Provide the [X, Y] coordinate of the cell's center where the given text is located.  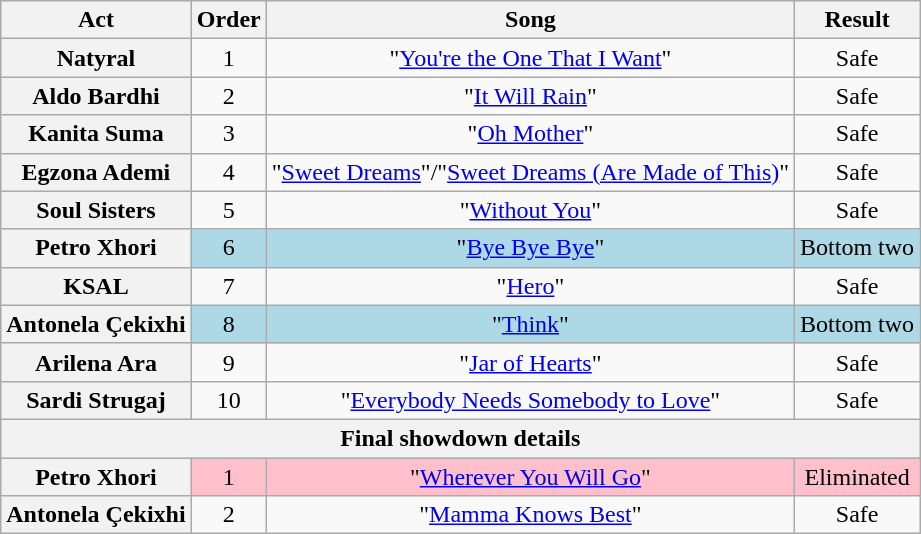
4 [228, 172]
Aldo Bardhi [96, 96]
Sardi Strugaj [96, 400]
"Sweet Dreams"/"Sweet Dreams (Are Made of This)" [530, 172]
5 [228, 210]
"Bye Bye Bye" [530, 248]
Kanita Suma [96, 134]
Order [228, 20]
3 [228, 134]
"It Will Rain" [530, 96]
"Oh Mother" [530, 134]
Act [96, 20]
6 [228, 248]
"Without You" [530, 210]
Final showdown details [460, 438]
Result [858, 20]
9 [228, 362]
8 [228, 324]
7 [228, 286]
"You're the One That I Want" [530, 58]
"Mamma Knows Best" [530, 515]
Eliminated [858, 477]
"Think" [530, 324]
KSAL [96, 286]
Egzona Ademi [96, 172]
"Hero" [530, 286]
Song [530, 20]
Natyral [96, 58]
10 [228, 400]
Arilena Ara [96, 362]
Soul Sisters [96, 210]
"Everybody Needs Somebody to Love" [530, 400]
"Wherever You Will Go" [530, 477]
"Jar of Hearts" [530, 362]
